Search for the cell housing the specified text and yield its (X, Y) center coordinate. 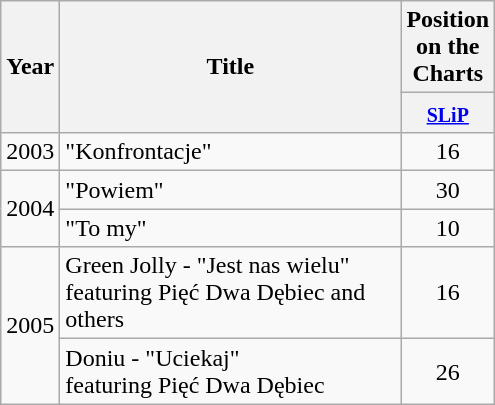
Position on the Charts (448, 47)
Green Jolly - "Jest nas wielu"featuring Pięć Dwa Dębiec and others (230, 293)
Doniu - "Uciekaj"featuring Pięć Dwa Dębiec (230, 372)
"Powiem" (230, 190)
2003 (30, 152)
30 (448, 190)
2004 (30, 209)
SLiP (448, 113)
10 (448, 228)
2005 (30, 326)
Title (230, 67)
26 (448, 372)
"To my" (230, 228)
Year (30, 67)
"Konfrontacje" (230, 152)
